For the text-containing cell, return its midpoint in [x, y] coordinate format. 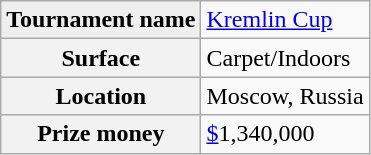
Carpet/Indoors [285, 58]
Kremlin Cup [285, 20]
$1,340,000 [285, 134]
Surface [101, 58]
Location [101, 96]
Moscow, Russia [285, 96]
Prize money [101, 134]
Tournament name [101, 20]
